Output the [X, Y] coordinate of the center of the cell containing the given text.  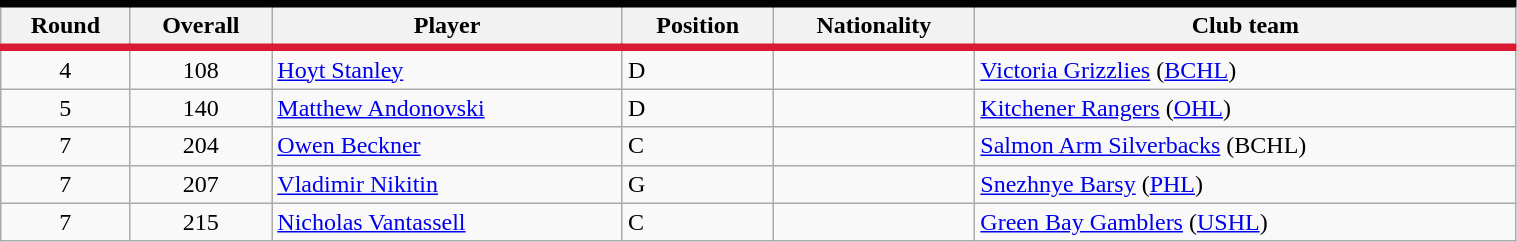
Position [698, 26]
Victoria Grizzlies (BCHL) [1246, 68]
Matthew Andonovski [448, 108]
Owen Beckner [448, 146]
Player [448, 26]
Kitchener Rangers (OHL) [1246, 108]
140 [201, 108]
Round [66, 26]
Club team [1246, 26]
204 [201, 146]
Vladimir Nikitin [448, 184]
5 [66, 108]
108 [201, 68]
Green Bay Gamblers (USHL) [1246, 222]
Nationality [874, 26]
4 [66, 68]
G [698, 184]
Overall [201, 26]
Salmon Arm Silverbacks (BCHL) [1246, 146]
Snezhnye Barsy (PHL) [1246, 184]
207 [201, 184]
Nicholas Vantassell [448, 222]
Hoyt Stanley [448, 68]
215 [201, 222]
